Scan for the cell matching the given text and deliver its [x, y] coordinate at center. 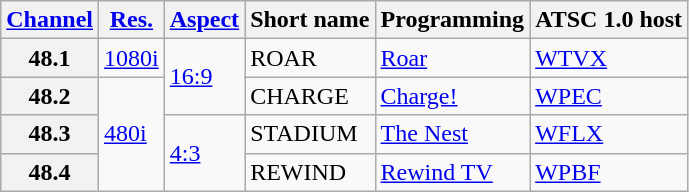
ATSC 1.0 host [609, 20]
48.1 [50, 58]
480i [132, 134]
The Nest [452, 134]
WTVX [609, 58]
Short name [310, 20]
48.4 [50, 172]
WPEC [609, 96]
48.3 [50, 134]
16:9 [204, 77]
Roar [452, 58]
48.2 [50, 96]
Rewind TV [452, 172]
Channel [50, 20]
WPBF [609, 172]
Res. [132, 20]
Aspect [204, 20]
STADIUM [310, 134]
Charge! [452, 96]
4:3 [204, 153]
1080i [132, 58]
REWIND [310, 172]
CHARGE [310, 96]
Programming [452, 20]
WFLX [609, 134]
ROAR [310, 58]
